Provide the [x, y] coordinate of the cell's center where the given text is located.  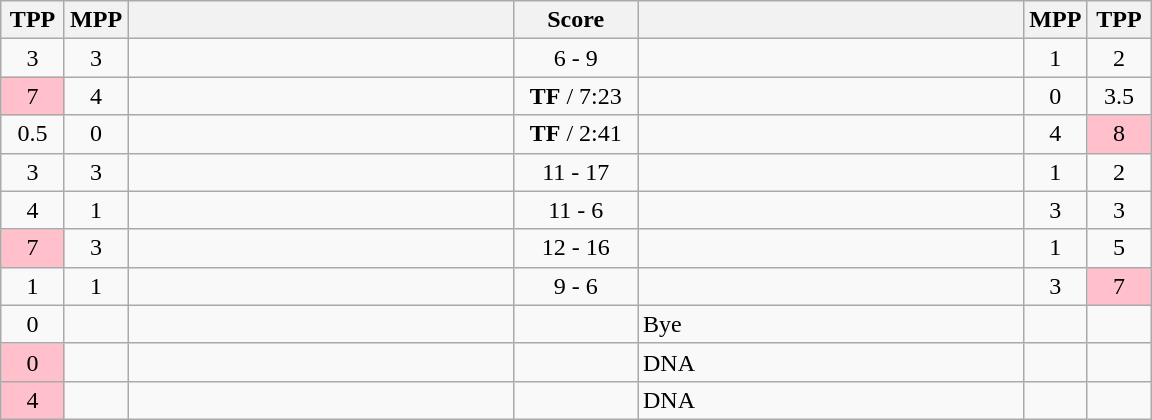
Score [576, 20]
TF / 2:41 [576, 134]
12 - 16 [576, 248]
0.5 [33, 134]
8 [1119, 134]
Bye [831, 324]
3.5 [1119, 96]
9 - 6 [576, 286]
11 - 17 [576, 172]
11 - 6 [576, 210]
TF / 7:23 [576, 96]
6 - 9 [576, 58]
5 [1119, 248]
